Output the [x, y] coordinate of the center of the cell containing the given text.  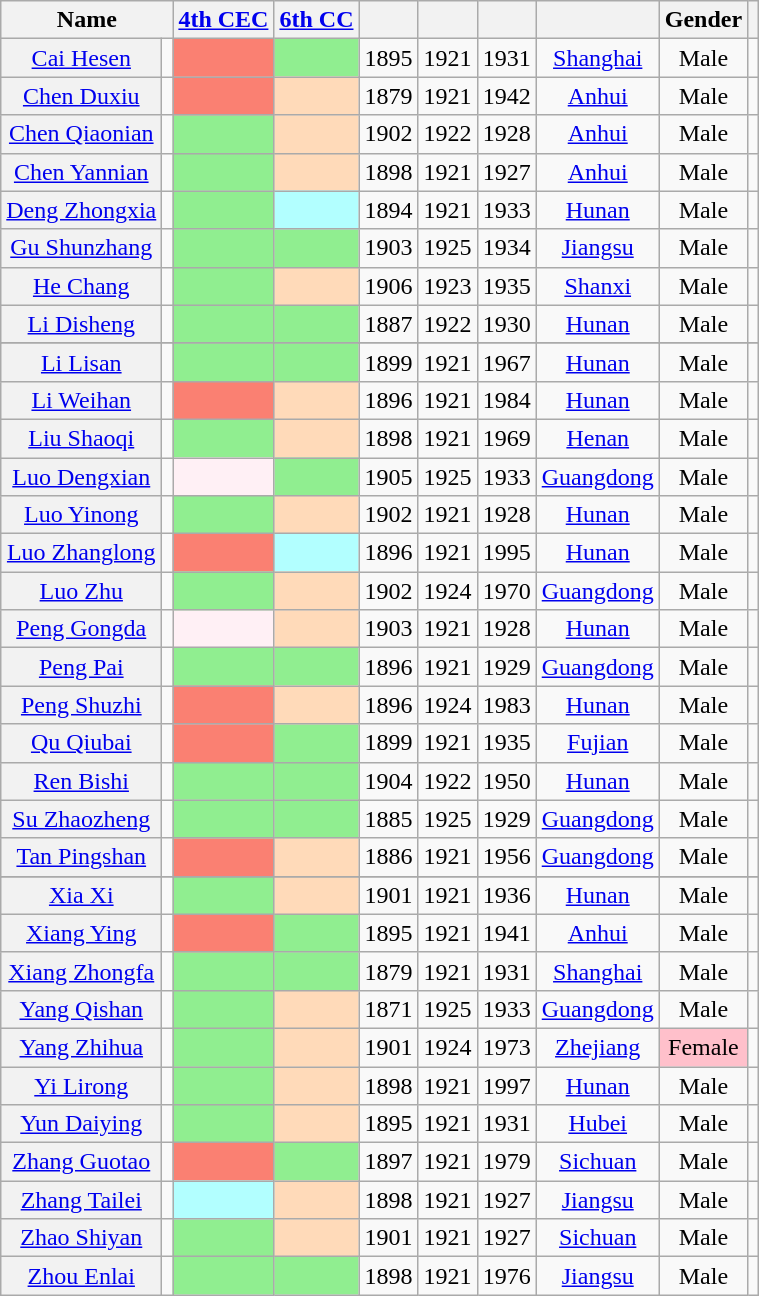
Peng Gongda [82, 629]
1904 [388, 781]
Chen Duxiu [82, 96]
Li Weihan [82, 400]
1886 [388, 857]
1905 [388, 477]
Luo Zhu [82, 591]
1941 [506, 933]
Xiang Zhongfa [82, 971]
Yi Lirong [82, 1085]
1976 [506, 1276]
Ren Bishi [82, 781]
1997 [506, 1085]
Yang Zhihua [82, 1047]
1906 [388, 286]
Liu Shaoqi [82, 438]
Cai Hesen [82, 58]
Chen Yannian [82, 172]
1979 [506, 1162]
1934 [506, 248]
Deng Zhongxia [82, 210]
1995 [506, 553]
Luo Zhanglong [82, 553]
4th CEC [224, 20]
Qu Qiubai [82, 743]
1897 [388, 1162]
Zhou Enlai [82, 1276]
Xiang Ying [82, 933]
Shanxi [598, 286]
1930 [506, 324]
Zhang Guotao [82, 1162]
Female [703, 1047]
Luo Dengxian [82, 477]
1923 [448, 286]
Xia Xi [82, 895]
1956 [506, 857]
Tan Pingshan [82, 857]
1967 [506, 362]
Yun Daiying [82, 1124]
1936 [506, 895]
1984 [506, 400]
Li Disheng [82, 324]
1894 [388, 210]
1885 [388, 819]
1871 [388, 1009]
6th CC [316, 20]
Yang Qishan [82, 1009]
Peng Shuzhi [82, 705]
1973 [506, 1047]
Su Zhaozheng [82, 819]
Chen Qiaonian [82, 134]
Henan [598, 438]
1969 [506, 438]
Fujian [598, 743]
Name [87, 20]
Zhejiang [598, 1047]
Luo Yinong [82, 515]
1942 [506, 96]
Gender [703, 20]
1887 [388, 324]
He Chang [82, 286]
1950 [506, 781]
1970 [506, 591]
Gu Shunzhang [82, 248]
Zhang Tailei [82, 1200]
Zhao Shiyan [82, 1238]
Li Lisan [82, 362]
1983 [506, 705]
Hubei [598, 1124]
Peng Pai [82, 667]
